Capture the cell that displays the provided text and extract its [X, Y] central coordinate. 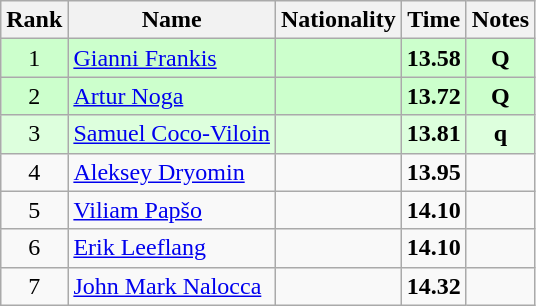
John Mark Nalocca [172, 286]
1 [34, 58]
14.32 [434, 286]
Samuel Coco-Viloin [172, 134]
13.72 [434, 96]
Notes [500, 20]
Viliam Papšo [172, 210]
13.95 [434, 172]
13.81 [434, 134]
Time [434, 20]
Aleksey Dryomin [172, 172]
Name [172, 20]
Rank [34, 20]
Artur Noga [172, 96]
13.58 [434, 58]
4 [34, 172]
Erik Leeflang [172, 248]
Gianni Frankis [172, 58]
3 [34, 134]
Nationality [338, 20]
6 [34, 248]
5 [34, 210]
7 [34, 286]
q [500, 134]
2 [34, 96]
